Capture the cell that displays the provided text and extract its (x, y) central coordinate. 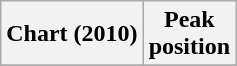
Chart (2010) (72, 34)
Peakposition (189, 34)
